Provide the (x, y) coordinate of the cell's center where the given text is located.  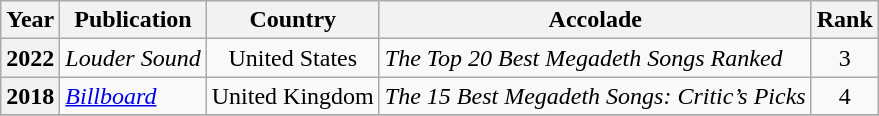
Accolade (595, 20)
4 (844, 96)
2018 (30, 96)
Billboard (133, 96)
Year (30, 20)
3 (844, 58)
The Top 20 Best Megadeth Songs Ranked (595, 58)
The 15 Best Megadeth Songs: Critic’s Picks (595, 96)
United States (292, 58)
Rank (844, 20)
Publication (133, 20)
2022 (30, 58)
United Kingdom (292, 96)
Country (292, 20)
Louder Sound (133, 58)
